Detect which cell encompasses the target text, then output its (x, y) center coordinate. 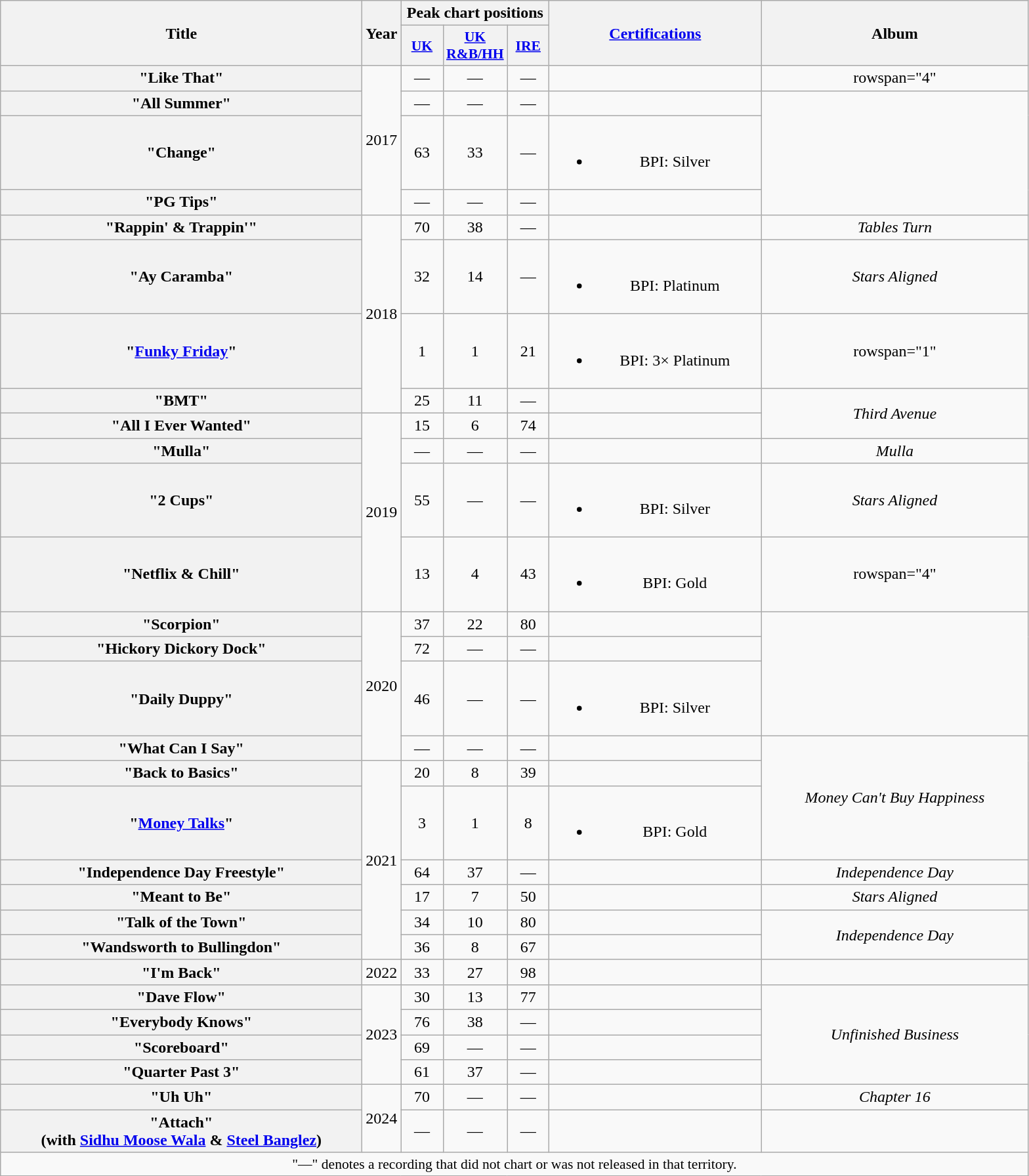
"Dave Flow" (181, 997)
"Netflix & Chill" (181, 575)
UK (422, 46)
"BMT" (181, 400)
6 (475, 425)
UKR&B/HH (475, 46)
34 (422, 922)
21 (528, 350)
25 (422, 400)
Chapter 16 (895, 1097)
Third Avenue (895, 413)
2024 (382, 1118)
"Scorpion" (181, 624)
2018 (382, 314)
"2 Cups" (181, 500)
Tables Turn (895, 227)
"All I Ever Wanted" (181, 425)
BPI: 3× Platinum (655, 350)
64 (422, 872)
11 (475, 400)
"PG Tips" (181, 202)
Mulla (895, 451)
"Talk of the Town" (181, 922)
"Mulla" (181, 451)
61 (422, 1072)
"Wandsworth to Bullingdon" (181, 947)
"Money Talks" (181, 823)
72 (422, 649)
"All Summer" (181, 103)
55 (422, 500)
Money Can't Buy Happiness (895, 798)
50 (528, 897)
"Funky Friday" (181, 350)
rowspan="1" (895, 350)
2017 (382, 140)
IRE (528, 46)
7 (475, 897)
17 (422, 897)
Certifications (655, 33)
Album (895, 33)
22 (475, 624)
Title (181, 33)
"Rappin' & Trappin'" (181, 227)
"Quarter Past 3" (181, 1072)
3 (422, 823)
"Meant to Be" (181, 897)
69 (422, 1047)
27 (475, 972)
2023 (382, 1034)
39 (528, 773)
"I'm Back" (181, 972)
32 (422, 277)
76 (422, 1022)
14 (475, 277)
"Like That" (181, 78)
"What Can I Say" (181, 748)
"Daily Duppy" (181, 698)
"Independence Day Freestyle" (181, 872)
2019 (382, 512)
43 (528, 575)
Unfinished Business (895, 1034)
Peak chart positions (475, 13)
4 (475, 575)
10 (475, 922)
67 (528, 947)
"Back to Basics" (181, 773)
"Uh Uh" (181, 1097)
BPI: Platinum (655, 277)
"Ay Caramba" (181, 277)
98 (528, 972)
63 (422, 152)
15 (422, 425)
20 (422, 773)
77 (528, 997)
"Scoreboard" (181, 1047)
"Hickory Dickory Dock" (181, 649)
30 (422, 997)
2022 (382, 972)
74 (528, 425)
"Change" (181, 152)
46 (422, 698)
"Attach"(with Sidhu Moose Wala & Steel Banglez) (181, 1131)
"—" denotes a recording that did not chart or was not released in that territory. (514, 1164)
"Everybody Knows" (181, 1022)
36 (422, 947)
Year (382, 33)
2020 (382, 686)
2021 (382, 860)
